Determine the [X, Y] coordinate at the center of the cell enclosing the given text.  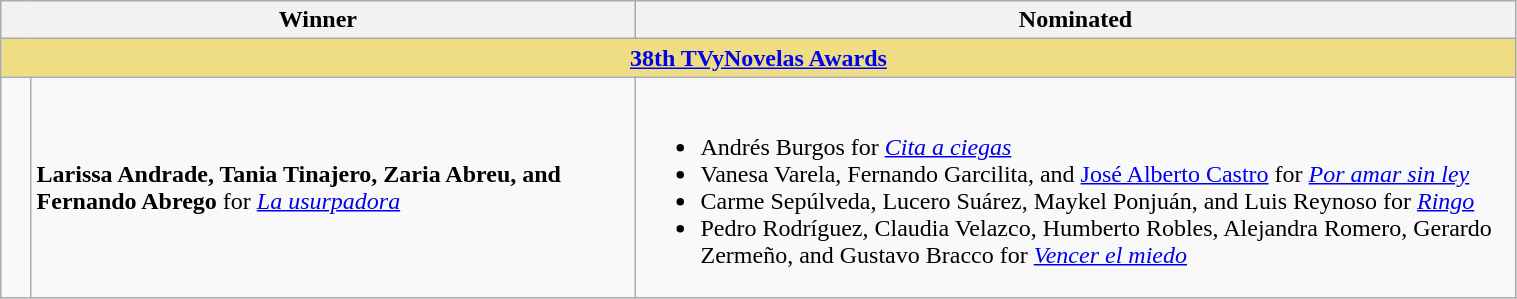
38th TVyNovelas Awards [758, 58]
Nominated [1076, 20]
Winner [318, 20]
Larissa Andrade, Tania Tinajero, Zaria Abreu, and Fernando Abrego for La usurpadora [333, 188]
